Find where the given text appears and provide that cell's center as [X, Y] coordinate. 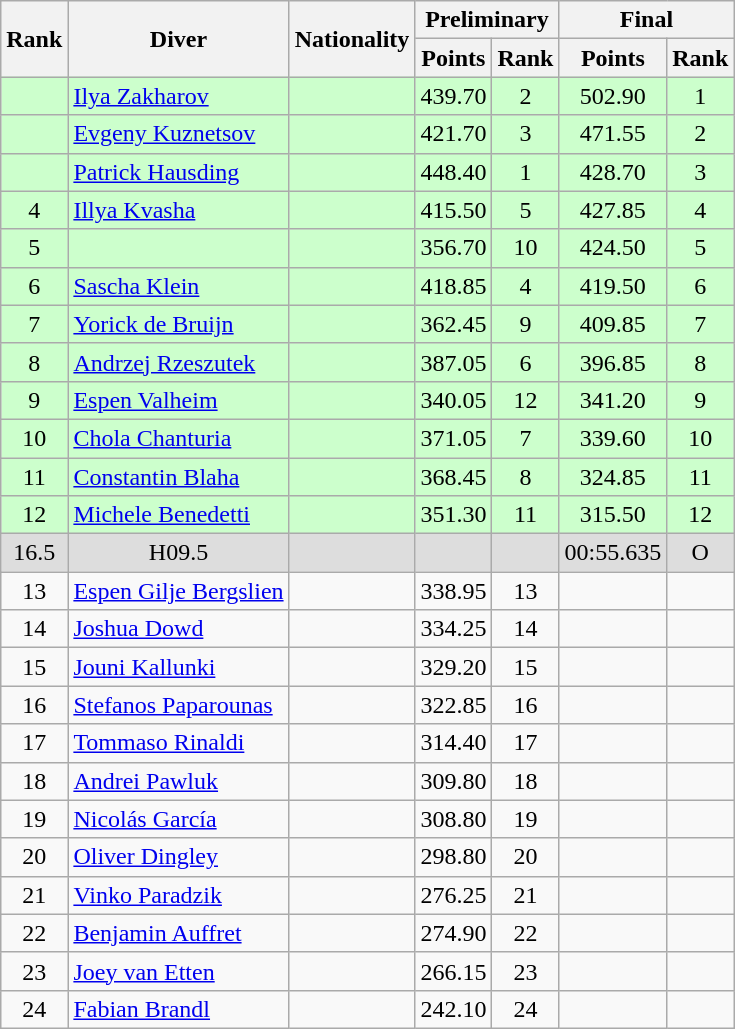
396.85 [613, 362]
Espen Gilje Bergslien [178, 591]
Benjamin Auffret [178, 933]
Vinko Paradzik [178, 895]
Illya Kvasha [178, 210]
309.80 [454, 781]
339.60 [613, 438]
329.20 [454, 667]
Stefanos Paparounas [178, 705]
448.40 [454, 172]
O [700, 553]
298.80 [454, 857]
Jouni Kallunki [178, 667]
H09.5 [178, 553]
Final [646, 20]
Diver [178, 39]
Ilya Zakharov [178, 96]
Preliminary [487, 20]
Joey van Etten [178, 971]
427.85 [613, 210]
409.85 [613, 324]
424.50 [613, 248]
Andrzej Rzeszutek [178, 362]
274.90 [454, 933]
439.70 [454, 96]
276.25 [454, 895]
Chola Chanturia [178, 438]
Sascha Klein [178, 286]
418.85 [454, 286]
Tommaso Rinaldi [178, 743]
308.80 [454, 819]
368.45 [454, 477]
Evgeny Kuznetsov [178, 134]
421.70 [454, 134]
314.40 [454, 743]
419.50 [613, 286]
362.45 [454, 324]
Espen Valheim [178, 400]
371.05 [454, 438]
387.05 [454, 362]
322.85 [454, 705]
471.55 [613, 134]
351.30 [454, 515]
356.70 [454, 248]
16.5 [34, 553]
324.85 [613, 477]
341.20 [613, 400]
Nicolás García [178, 819]
Andrei Pawluk [178, 781]
340.05 [454, 400]
242.10 [454, 1009]
Yorick de Bruijn [178, 324]
Fabian Brandl [178, 1009]
315.50 [613, 515]
Joshua Dowd [178, 629]
334.25 [454, 629]
Michele Benedetti [178, 515]
502.90 [613, 96]
00:55.635 [613, 553]
Constantin Blaha [178, 477]
Nationality [352, 39]
338.95 [454, 591]
Oliver Dingley [178, 857]
Patrick Hausding [178, 172]
266.15 [454, 971]
415.50 [454, 210]
428.70 [613, 172]
